Extract the [X, Y] coordinate from the center of the cell holding the provided text.  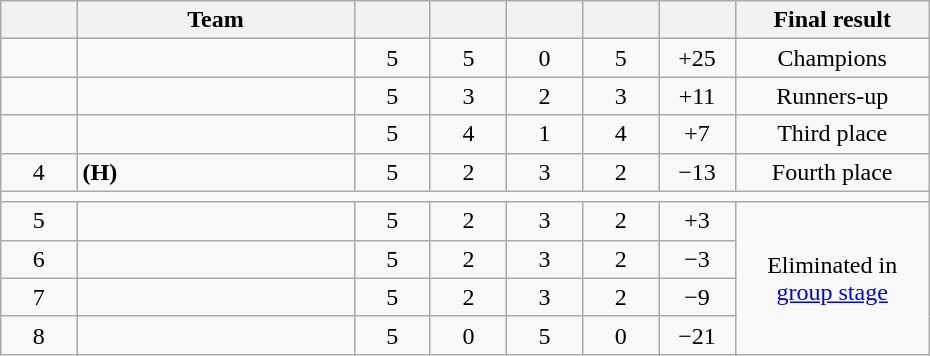
Final result [832, 20]
+25 [697, 58]
6 [39, 259]
Champions [832, 58]
+3 [697, 221]
Team [216, 20]
−3 [697, 259]
+7 [697, 134]
Fourth place [832, 172]
8 [39, 335]
(H) [216, 172]
Eliminated in group stage [832, 278]
−9 [697, 297]
+11 [697, 96]
−13 [697, 172]
7 [39, 297]
1 [545, 134]
−21 [697, 335]
Runners-up [832, 96]
Third place [832, 134]
